Determine the (X, Y) coordinate at the center of the cell enclosing the given text.  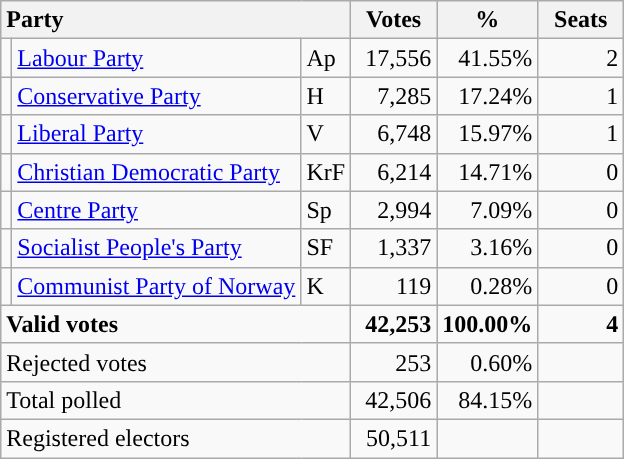
42,253 (394, 324)
Registered electors (176, 438)
6,748 (394, 134)
Ap (326, 58)
Sp (326, 210)
Conservative Party (156, 96)
1,337 (394, 248)
17,556 (394, 58)
Rejected votes (176, 362)
2 (581, 58)
0.60% (488, 362)
4 (581, 324)
KrF (326, 172)
253 (394, 362)
84.15% (488, 400)
42,506 (394, 400)
0.28% (488, 286)
% (488, 20)
14.71% (488, 172)
100.00% (488, 324)
Party (176, 20)
41.55% (488, 58)
17.24% (488, 96)
V (326, 134)
Christian Democratic Party (156, 172)
Communist Party of Norway (156, 286)
H (326, 96)
6,214 (394, 172)
7.09% (488, 210)
Liberal Party (156, 134)
Centre Party (156, 210)
SF (326, 248)
2,994 (394, 210)
K (326, 286)
119 (394, 286)
Total polled (176, 400)
7,285 (394, 96)
50,511 (394, 438)
Seats (581, 20)
15.97% (488, 134)
Labour Party (156, 58)
3.16% (488, 248)
Socialist People's Party (156, 248)
Votes (394, 20)
Valid votes (176, 324)
